For the text-containing cell, return its midpoint in [X, Y] coordinate format. 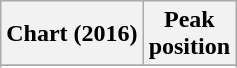
Peakposition [189, 34]
Chart (2016) [72, 34]
